For the text-containing cell, return its midpoint in [x, y] coordinate format. 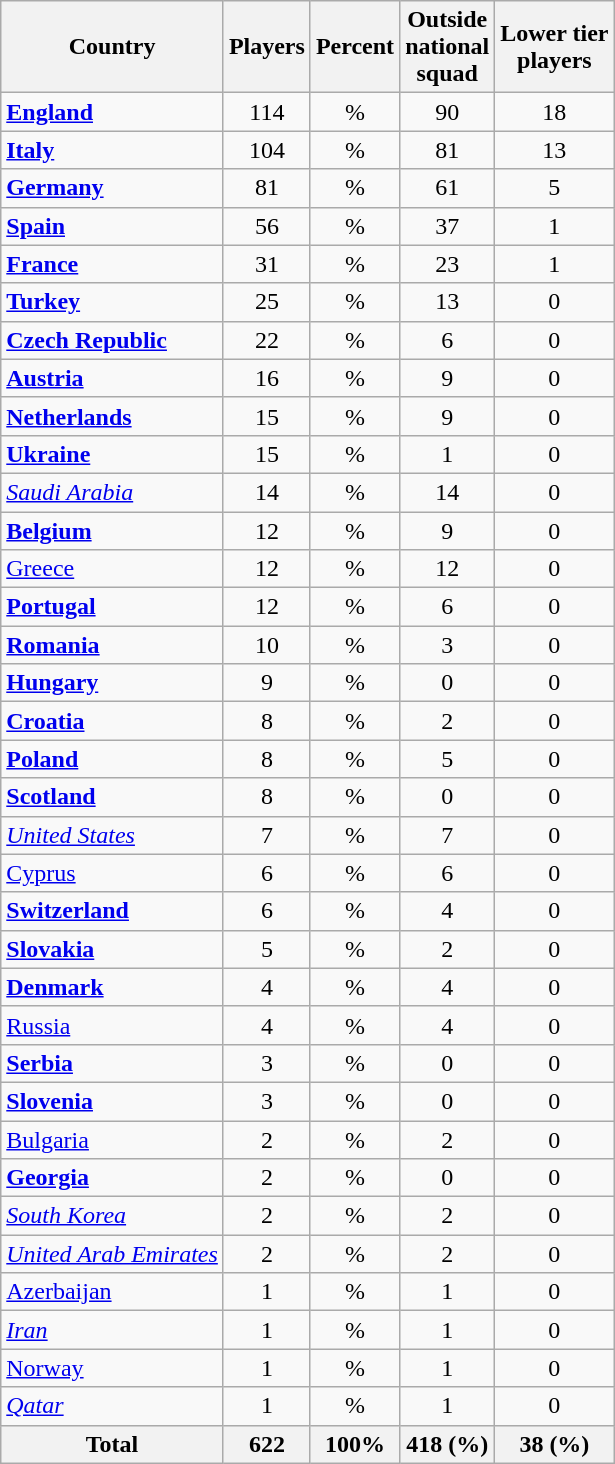
Belgium [112, 531]
Slovakia [112, 949]
Bulgaria [112, 1139]
418 (%) [448, 1444]
Scotland [112, 797]
Percent [354, 47]
Poland [112, 759]
25 [266, 302]
Russia [112, 1025]
Serbia [112, 1063]
Romania [112, 645]
Azerbaijan [112, 1292]
Turkey [112, 302]
Italy [112, 150]
22 [266, 340]
Outsidenationalsquad [448, 47]
Czech Republic [112, 340]
Iran [112, 1330]
United Arab Emirates [112, 1254]
23 [448, 264]
Ukraine [112, 454]
31 [266, 264]
Lower tier players [554, 47]
Georgia [112, 1178]
Greece [112, 569]
Denmark [112, 987]
Country [112, 47]
Portugal [112, 607]
Qatar [112, 1406]
Austria [112, 378]
South Korea [112, 1216]
Croatia [112, 721]
104 [266, 150]
England [112, 112]
Norway [112, 1368]
622 [266, 1444]
Spain [112, 226]
56 [266, 226]
38 (%) [554, 1444]
Cyprus [112, 873]
United States [112, 835]
90 [448, 112]
Total [112, 1444]
Hungary [112, 683]
61 [448, 188]
Netherlands [112, 416]
10 [266, 645]
16 [266, 378]
Slovenia [112, 1101]
Germany [112, 188]
100% [354, 1444]
114 [266, 112]
Players [266, 47]
37 [448, 226]
Saudi Arabia [112, 492]
18 [554, 112]
Switzerland [112, 911]
France [112, 264]
